Search for the cell housing the specified text and yield its (X, Y) center coordinate. 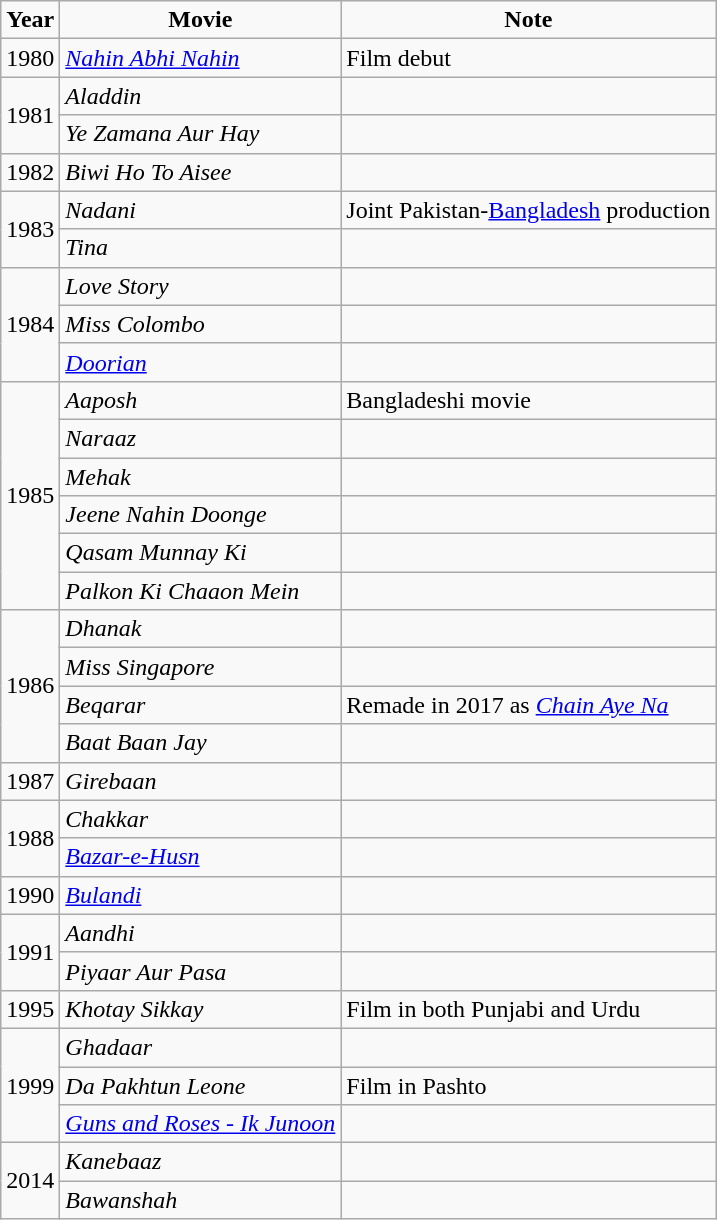
Biwi Ho To Aisee (200, 172)
Bawanshah (200, 1200)
1982 (30, 172)
1985 (30, 495)
Baat Baan Jay (200, 743)
Film debut (528, 58)
Tina (200, 248)
Qasam Munnay Ki (200, 553)
Bazar-e-Husn (200, 857)
Doorian (200, 362)
Ye Zamana Aur Hay (200, 134)
Kanebaaz (200, 1162)
Year (30, 20)
Nahin Abhi Nahin (200, 58)
Piyaar Aur Pasa (200, 971)
Bangladeshi movie (528, 400)
Chakkar (200, 819)
Dhanak (200, 629)
1987 (30, 781)
Ghadaar (200, 1047)
2014 (30, 1181)
Movie (200, 20)
Khotay Sikkay (200, 1009)
Remade in 2017 as Chain Aye Na (528, 705)
Note (528, 20)
Jeene Nahin Doonge (200, 515)
Film in both Punjabi and Urdu (528, 1009)
1988 (30, 838)
Film in Pashto (528, 1085)
Joint Pakistan-Bangladesh production (528, 210)
1995 (30, 1009)
Miss Singapore (200, 667)
Miss Colombo (200, 324)
Girebaan (200, 781)
Love Story (200, 286)
Nadani (200, 210)
Aaposh (200, 400)
Aladdin (200, 96)
1983 (30, 229)
Palkon Ki Chaaon Mein (200, 591)
Bulandi (200, 895)
Da Pakhtun Leone (200, 1085)
Mehak (200, 477)
Guns and Roses - Ik Junoon (200, 1124)
1986 (30, 686)
1980 (30, 58)
1991 (30, 952)
Naraaz (200, 438)
1981 (30, 115)
Aandhi (200, 933)
1990 (30, 895)
1984 (30, 324)
Beqarar (200, 705)
1999 (30, 1085)
